Pinpoint the cell where the given text exists, returning its [X, Y] midpoint coordinate. 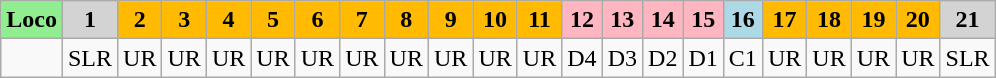
D4 [582, 58]
D2 [663, 58]
14 [663, 20]
20 [918, 20]
11 [539, 20]
10 [495, 20]
19 [873, 20]
4 [228, 20]
8 [406, 20]
2 [140, 20]
C1 [742, 58]
D3 [622, 58]
Loco [32, 20]
16 [742, 20]
13 [622, 20]
5 [273, 20]
1 [90, 20]
15 [703, 20]
17 [784, 20]
D1 [703, 58]
3 [184, 20]
21 [968, 20]
9 [450, 20]
7 [362, 20]
12 [582, 20]
18 [829, 20]
6 [317, 20]
